Identify which cell holds the provided text, then report its (X, Y) central coordinate. 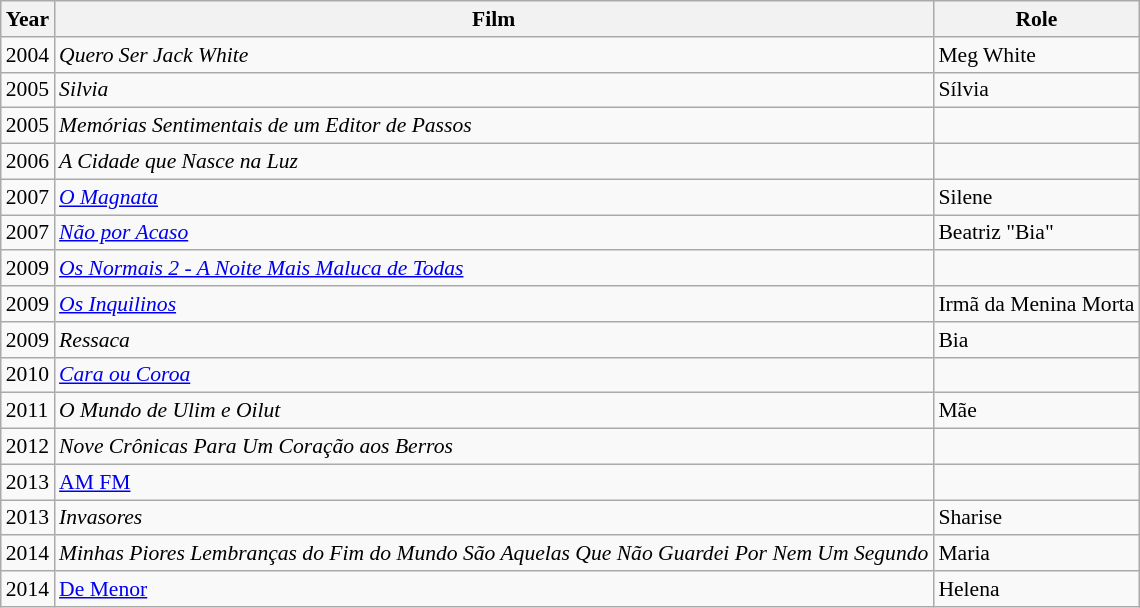
2012 (28, 447)
Quero Ser Jack White (494, 55)
Os Inquilinos (494, 304)
Memórias Sentimentais de um Editor de Passos (494, 126)
Invasores (494, 518)
Bia (1036, 340)
Maria (1036, 554)
Sharise (1036, 518)
Os Normais 2 - A Noite Mais Maluca de Todas (494, 269)
Silvia (494, 90)
De Menor (494, 589)
2011 (28, 411)
Meg White (1036, 55)
Nove Crônicas Para Um Coração aos Berros (494, 447)
A Cidade que Nasce na Luz (494, 162)
O Mundo de Ulim e Oilut (494, 411)
Silene (1036, 197)
Beatriz "Bia" (1036, 233)
Mãe (1036, 411)
2010 (28, 375)
Não por Acaso (494, 233)
2004 (28, 55)
2006 (28, 162)
Sílvia (1036, 90)
Ressaca (494, 340)
Film (494, 19)
Irmã da Menina Morta (1036, 304)
Year (28, 19)
Helena (1036, 589)
Minhas Piores Lembranças do Fim do Mundo São Aquelas Que Não Guardei Por Nem Um Segundo (494, 554)
Cara ou Coroa (494, 375)
Role (1036, 19)
O Magnata (494, 197)
AM FM (494, 482)
